Scan for the cell matching the given text and deliver its (X, Y) coordinate at center. 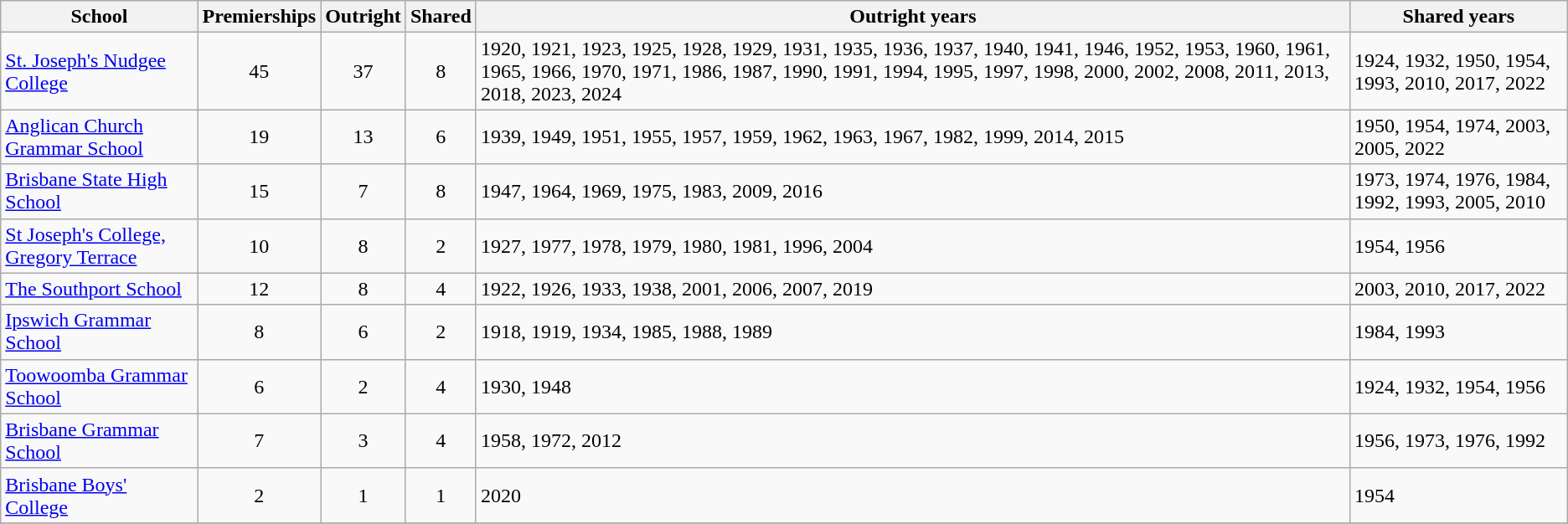
The Southport School (99, 289)
1973, 1974, 1976, 1984, 1992, 1993, 2005, 2010 (1459, 191)
Shared (441, 17)
Outright (364, 17)
Brisbane Boys' College (99, 496)
1954, 1956 (1459, 246)
School (99, 17)
37 (364, 71)
Ipswich Grammar School (99, 331)
1947, 1964, 1969, 1975, 1983, 2009, 2016 (913, 191)
Brisbane State High School (99, 191)
1984, 1993 (1459, 331)
1954 (1459, 496)
1922, 1926, 1933, 1938, 2001, 2006, 2007, 2019 (913, 289)
45 (260, 71)
Outright years (913, 17)
1924, 1932, 1954, 1956 (1459, 387)
2020 (913, 496)
1939, 1949, 1951, 1955, 1957, 1959, 1962, 1963, 1967, 1982, 1999, 2014, 2015 (913, 137)
Shared years (1459, 17)
1918, 1919, 1934, 1985, 1988, 1989 (913, 331)
3 (364, 440)
1930, 1948 (913, 387)
13 (364, 137)
1924, 1932, 1950, 1954, 1993, 2010, 2017, 2022 (1459, 71)
Anglican Church Grammar School (99, 137)
1950, 1954, 1974, 2003, 2005, 2022 (1459, 137)
1958, 1972, 2012 (913, 440)
Premierships (260, 17)
1927, 1977, 1978, 1979, 1980, 1981, 1996, 2004 (913, 246)
St Joseph's College, Gregory Terrace (99, 246)
10 (260, 246)
2003, 2010, 2017, 2022 (1459, 289)
19 (260, 137)
Brisbane Grammar School (99, 440)
Toowoomba Grammar School (99, 387)
St. Joseph's Nudgee College (99, 71)
15 (260, 191)
12 (260, 289)
1956, 1973, 1976, 1992 (1459, 440)
